Find where the given text appears and provide that cell's center as [x, y] coordinate. 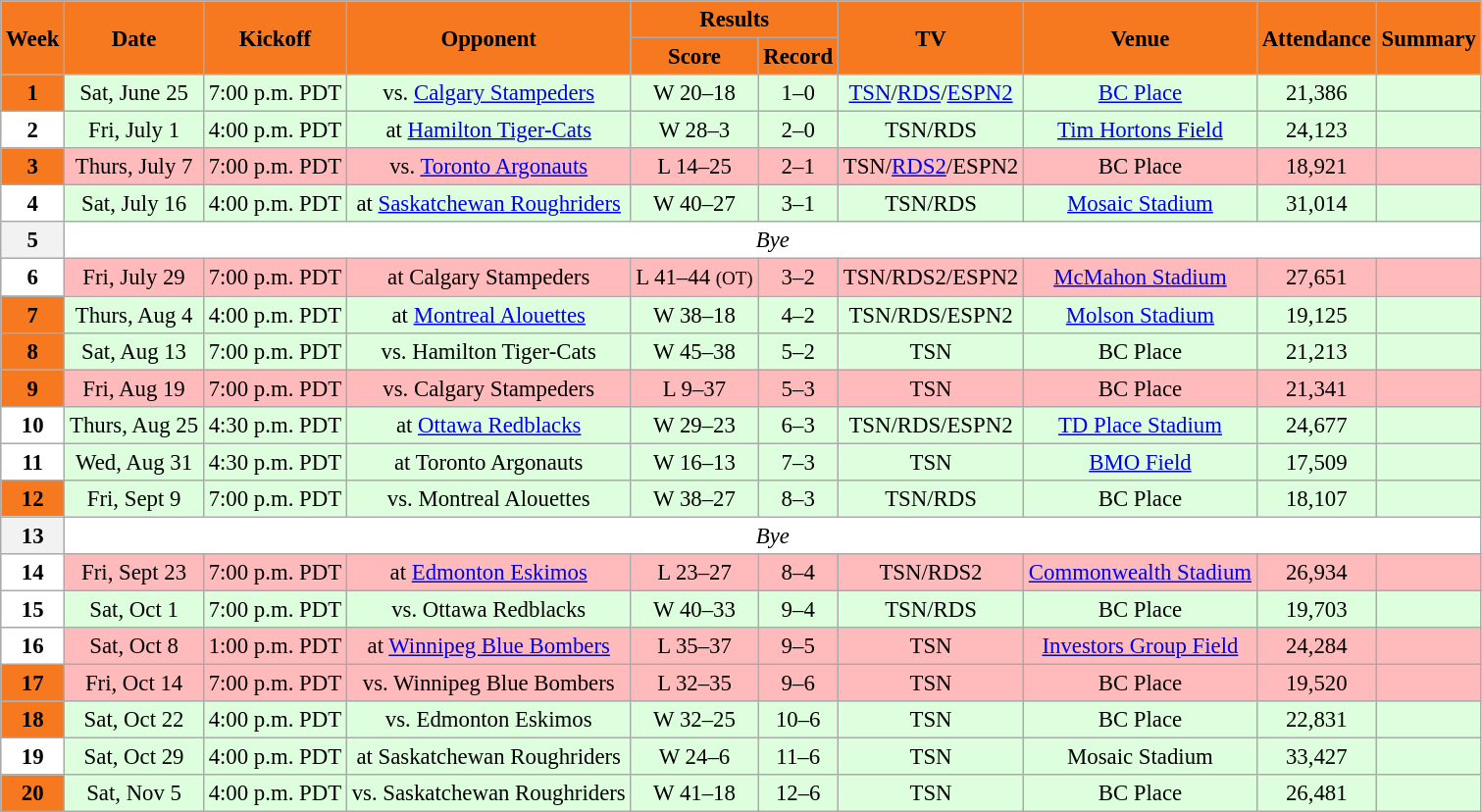
11 [33, 462]
19,125 [1316, 315]
W 41–18 [694, 793]
W 38–18 [694, 315]
21,213 [1316, 351]
Molson Stadium [1141, 315]
19,703 [1316, 609]
at Montreal Alouettes [488, 315]
TV [930, 37]
33,427 [1316, 757]
17 [33, 684]
BMO Field [1141, 462]
vs. Edmonton Eskimos [488, 720]
19 [33, 757]
Sat, Nov 5 [134, 793]
Results [734, 20]
W 28–3 [694, 130]
vs. Ottawa Redblacks [488, 609]
W 45–38 [694, 351]
8–3 [798, 499]
24,284 [1316, 646]
L 35–37 [694, 646]
W 29–23 [694, 425]
at Toronto Argonauts [488, 462]
Sat, Oct 8 [134, 646]
Thurs, Aug 25 [134, 425]
5–3 [798, 388]
Sat, Oct 1 [134, 609]
vs. Saskatchewan Roughriders [488, 793]
Venue [1141, 37]
9–5 [798, 646]
at Edmonton Eskimos [488, 573]
10 [33, 425]
Fri, Sept 23 [134, 573]
vs. Winnipeg Blue Bombers [488, 684]
13 [33, 535]
3–1 [798, 204]
Sat, June 25 [134, 93]
Fri, July 29 [134, 278]
8–4 [798, 573]
at Calgary Stampeders [488, 278]
18 [33, 720]
Fri, Oct 14 [134, 684]
18,921 [1316, 167]
18,107 [1316, 499]
vs. Hamilton Tiger-Cats [488, 351]
W 38–27 [694, 499]
W 24–6 [694, 757]
17,509 [1316, 462]
3 [33, 167]
Investors Group Field [1141, 646]
L 9–37 [694, 388]
9–4 [798, 609]
16 [33, 646]
1:00 p.m. PDT [275, 646]
W 16–13 [694, 462]
26,481 [1316, 793]
Kickoff [275, 37]
12–6 [798, 793]
Sat, Aug 13 [134, 351]
Thurs, Aug 4 [134, 315]
Score [694, 57]
Fri, Aug 19 [134, 388]
Tim Hortons Field [1141, 130]
22,831 [1316, 720]
Thurs, July 7 [134, 167]
7–3 [798, 462]
4–2 [798, 315]
8 [33, 351]
3–2 [798, 278]
W 32–25 [694, 720]
24,123 [1316, 130]
11–6 [798, 757]
L 41–44 (OT) [694, 278]
Sat, July 16 [134, 204]
20 [33, 793]
W 40–27 [694, 204]
4 [33, 204]
21,341 [1316, 388]
5–2 [798, 351]
L 14–25 [694, 167]
9 [33, 388]
2–1 [798, 167]
Attendance [1316, 37]
26,934 [1316, 573]
1–0 [798, 93]
vs. Toronto Argonauts [488, 167]
31,014 [1316, 204]
9–6 [798, 684]
24,677 [1316, 425]
14 [33, 573]
Summary [1428, 37]
at Hamilton Tiger-Cats [488, 130]
L 32–35 [694, 684]
W 40–33 [694, 609]
Commonwealth Stadium [1141, 573]
Fri, Sept 9 [134, 499]
27,651 [1316, 278]
vs. Montreal Alouettes [488, 499]
TSN/RDS2 [930, 573]
Sat, Oct 22 [134, 720]
Record [798, 57]
5 [33, 240]
Date [134, 37]
2 [33, 130]
21,386 [1316, 93]
McMahon Stadium [1141, 278]
12 [33, 499]
10–6 [798, 720]
TD Place Stadium [1141, 425]
15 [33, 609]
Opponent [488, 37]
6–3 [798, 425]
at Winnipeg Blue Bombers [488, 646]
7 [33, 315]
Wed, Aug 31 [134, 462]
Fri, July 1 [134, 130]
Week [33, 37]
6 [33, 278]
W 20–18 [694, 93]
L 23–27 [694, 573]
at Ottawa Redblacks [488, 425]
Sat, Oct 29 [134, 757]
1 [33, 93]
19,520 [1316, 684]
2–0 [798, 130]
